Capture the cell that displays the provided text and extract its [x, y] central coordinate. 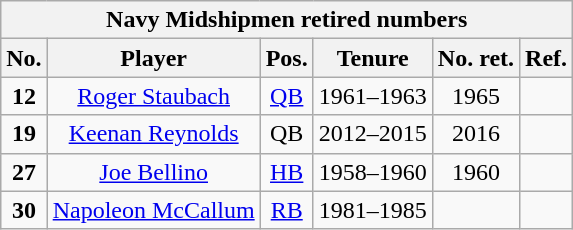
No. [24, 58]
Navy Midshipmen retired numbers [287, 20]
30 [24, 210]
Napoleon McCallum [154, 210]
Tenure [372, 58]
1981–1985 [372, 210]
19 [24, 134]
2016 [476, 134]
Roger Staubach [154, 96]
1961–1963 [372, 96]
2012–2015 [372, 134]
Keenan Reynolds [154, 134]
1960 [476, 172]
1958–1960 [372, 172]
No. ret. [476, 58]
12 [24, 96]
27 [24, 172]
Player [154, 58]
RB [286, 210]
Joe Bellino [154, 172]
1965 [476, 96]
Pos. [286, 58]
HB [286, 172]
Ref. [546, 58]
